Identify which cell holds the provided text, then report its (x, y) central coordinate. 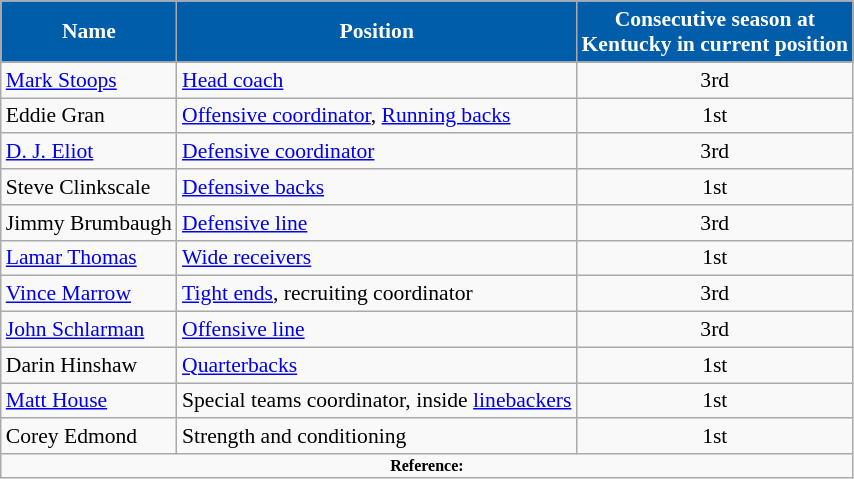
Lamar Thomas (89, 258)
D. J. Eliot (89, 152)
Steve Clinkscale (89, 187)
Eddie Gran (89, 116)
Jimmy Brumbaugh (89, 223)
Mark Stoops (89, 80)
Defensive backs (376, 187)
Special teams coordinator, inside linebackers (376, 401)
Name (89, 32)
Head coach (376, 80)
Position (376, 32)
Wide receivers (376, 258)
Matt House (89, 401)
Vince Marrow (89, 294)
Defensive line (376, 223)
Tight ends, recruiting coordinator (376, 294)
Quarterbacks (376, 365)
Reference: (427, 466)
Darin Hinshaw (89, 365)
Offensive line (376, 330)
Offensive coordinator, Running backs (376, 116)
Corey Edmond (89, 437)
John Schlarman (89, 330)
Strength and conditioning (376, 437)
Defensive coordinator (376, 152)
Consecutive season atKentucky in current position (714, 32)
